Capture the cell that displays the provided text and extract its [X, Y] central coordinate. 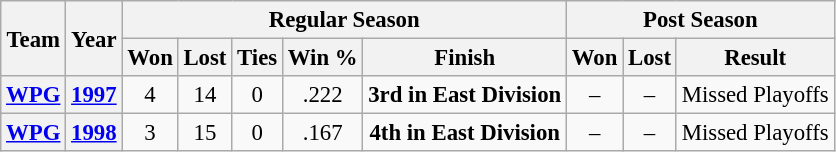
4 [150, 95]
.167 [322, 133]
4th in East Division [465, 133]
Win % [322, 58]
14 [205, 95]
1997 [94, 95]
Post Season [700, 20]
Ties [258, 58]
Team [34, 38]
1998 [94, 133]
Regular Season [344, 20]
Year [94, 38]
Result [755, 58]
15 [205, 133]
3 [150, 133]
Finish [465, 58]
3rd in East Division [465, 95]
.222 [322, 95]
